Pinpoint the cell where the given text exists, returning its [X, Y] midpoint coordinate. 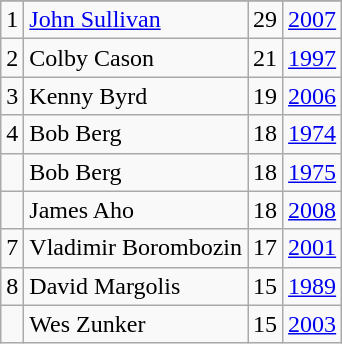
8 [12, 286]
3 [12, 96]
John Sullivan [136, 20]
Kenny Byrd [136, 96]
1997 [312, 58]
Vladimir Borombozin [136, 248]
4 [12, 134]
17 [266, 248]
2001 [312, 248]
2 [12, 58]
2007 [312, 20]
1 [12, 20]
2003 [312, 324]
1975 [312, 172]
David Margolis [136, 286]
1974 [312, 134]
Wes Zunker [136, 324]
2006 [312, 96]
James Aho [136, 210]
7 [12, 248]
1989 [312, 286]
19 [266, 96]
2008 [312, 210]
Colby Cason [136, 58]
21 [266, 58]
29 [266, 20]
